Detect which cell encompasses the target text, then output its [X, Y] center coordinate. 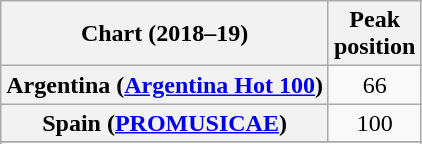
Peak position [374, 34]
66 [374, 85]
Argentina (Argentina Hot 100) [165, 85]
Spain (PROMUSICAE) [165, 123]
100 [374, 123]
Chart (2018–19) [165, 34]
